Identify which cell holds the provided text, then report its [X, Y] central coordinate. 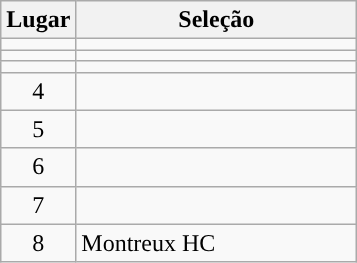
Montreux HC [216, 243]
Lugar [38, 20]
5 [38, 129]
Seleção [216, 20]
6 [38, 167]
7 [38, 205]
4 [38, 91]
8 [38, 243]
